For the text-containing cell, return its midpoint in [x, y] coordinate format. 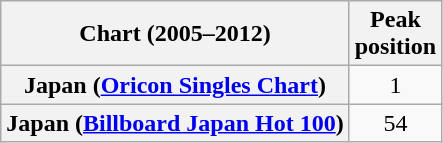
1 [395, 85]
54 [395, 123]
Japan (Oricon Singles Chart) [175, 85]
Chart (2005–2012) [175, 34]
Peak position [395, 34]
Japan (Billboard Japan Hot 100) [175, 123]
